Find where the given text appears and provide that cell's center as (X, Y) coordinate. 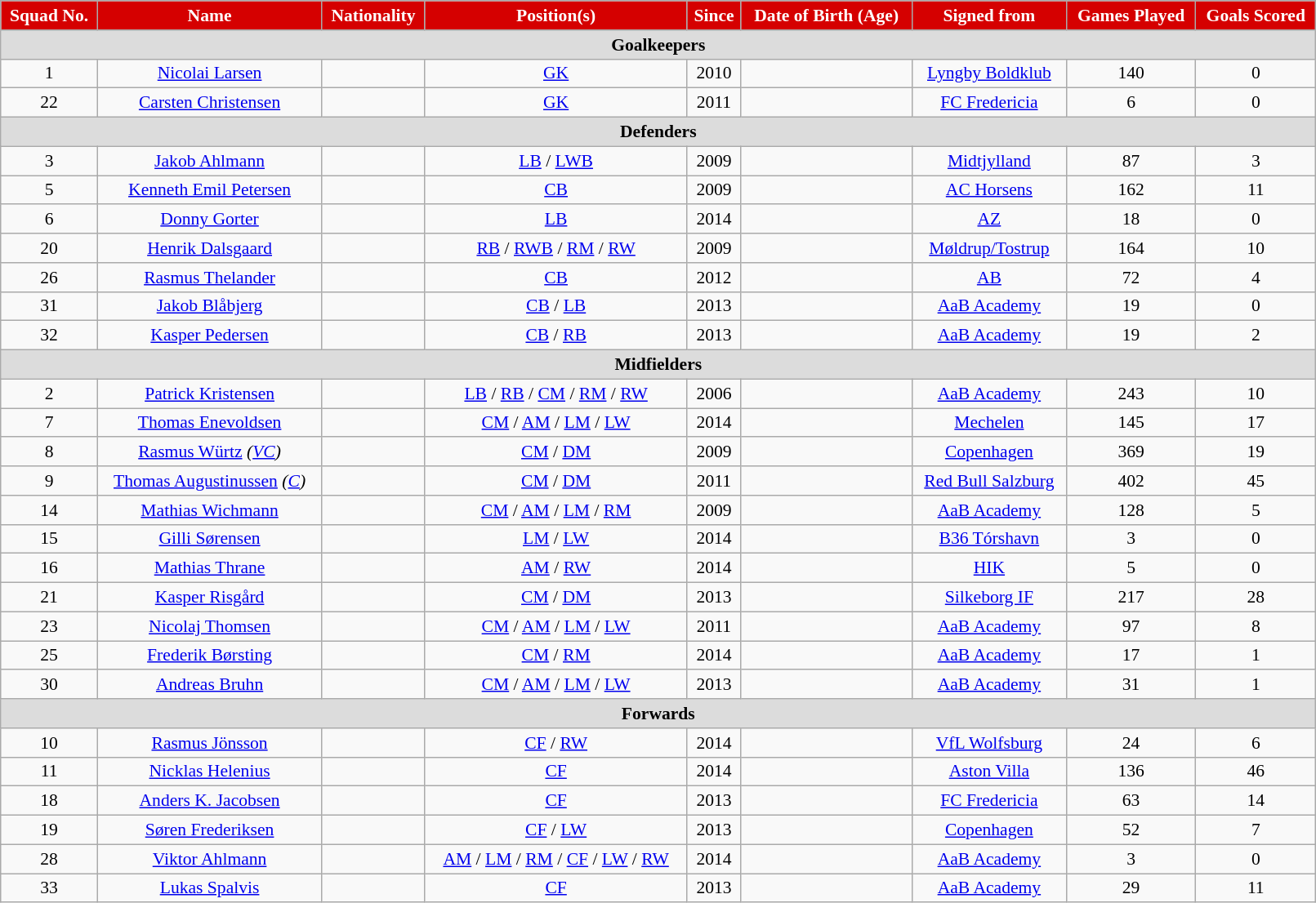
Mechelen (988, 423)
243 (1131, 394)
Henrik Dalsgaard (209, 248)
AC Horsens (988, 190)
Jakob Ahlmann (209, 161)
Nicolaj Thomsen (209, 626)
Thomas Augustinussen (C) (209, 481)
AM / LM / RM / CF / LW / RW (555, 859)
369 (1131, 452)
CM / AM / LM / RM (555, 510)
23 (49, 626)
63 (1131, 801)
Lyngby Boldklub (988, 73)
97 (1131, 626)
52 (1131, 830)
Squad No. (49, 16)
LB / RB / CM / RM / RW (555, 394)
33 (49, 888)
217 (1131, 598)
Rasmus Jönsson (209, 743)
Nicklas Helenius (209, 772)
Viktor Ahlmann (209, 859)
Kenneth Emil Petersen (209, 190)
29 (1131, 888)
Aston Villa (988, 772)
Anders K. Jacobsen (209, 801)
Goalkeepers (658, 45)
CF / RW (555, 743)
AB (988, 278)
87 (1131, 161)
16 (49, 568)
164 (1131, 248)
Nicolai Larsen (209, 73)
45 (1256, 481)
Midtjylland (988, 161)
162 (1131, 190)
B36 Tórshavn (988, 539)
128 (1131, 510)
402 (1131, 481)
Games Played (1131, 16)
AM / RW (555, 568)
30 (49, 685)
Møldrup/Tostrup (988, 248)
RB / RWB / RM / RW (555, 248)
Signed from (988, 16)
46 (1256, 772)
Mathias Thrane (209, 568)
Red Bull Salzburg (988, 481)
Since (714, 16)
21 (49, 598)
72 (1131, 278)
32 (49, 336)
Name (209, 16)
Date of Birth (Age) (827, 16)
20 (49, 248)
Frederik Børsting (209, 656)
Position(s) (555, 16)
HIK (988, 568)
145 (1131, 423)
15 (49, 539)
Mathias Wichmann (209, 510)
Gilli Sørensen (209, 539)
Patrick Kristensen (209, 394)
Donny Gorter (209, 220)
26 (49, 278)
Defenders (658, 132)
Rasmus Thelander (209, 278)
Nationality (374, 16)
2010 (714, 73)
Lukas Spalvis (209, 888)
140 (1131, 73)
VfL Wolfsburg (988, 743)
2006 (714, 394)
Kasper Risgård (209, 598)
CB / RB (555, 336)
Rasmus Würtz (VC) (209, 452)
Andreas Bruhn (209, 685)
AZ (988, 220)
Kasper Pedersen (209, 336)
CB / LB (555, 306)
LM / LW (555, 539)
Silkeborg IF (988, 598)
4 (1256, 278)
25 (49, 656)
22 (49, 103)
Forwards (658, 714)
CM / RM (555, 656)
136 (1131, 772)
Carsten Christensen (209, 103)
LB / LWB (555, 161)
9 (49, 481)
Jakob Blåbjerg (209, 306)
LB (555, 220)
Goals Scored (1256, 16)
CF / LW (555, 830)
Thomas Enevoldsen (209, 423)
Søren Frederiksen (209, 830)
2012 (714, 278)
24 (1131, 743)
Midfielders (658, 365)
